Extract the [x, y] coordinate from the center of the cell holding the provided text.  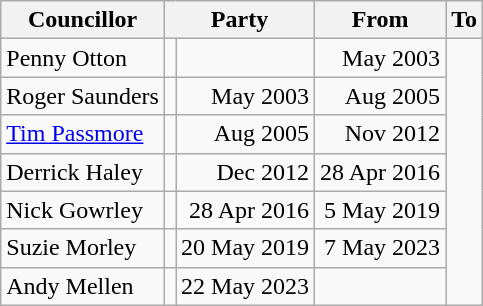
Tim Passmore [83, 134]
22 May 2023 [246, 286]
5 May 2019 [380, 210]
From [380, 20]
Suzie Morley [83, 248]
Dec 2012 [246, 172]
7 May 2023 [380, 248]
Party [239, 20]
20 May 2019 [246, 248]
Derrick Haley [83, 172]
To [464, 20]
Roger Saunders [83, 96]
Nov 2012 [380, 134]
Penny Otton [83, 58]
Nick Gowrley [83, 210]
Andy Mellen [83, 286]
Councillor [83, 20]
